Output the [x, y] coordinate of the center of the cell containing the given text.  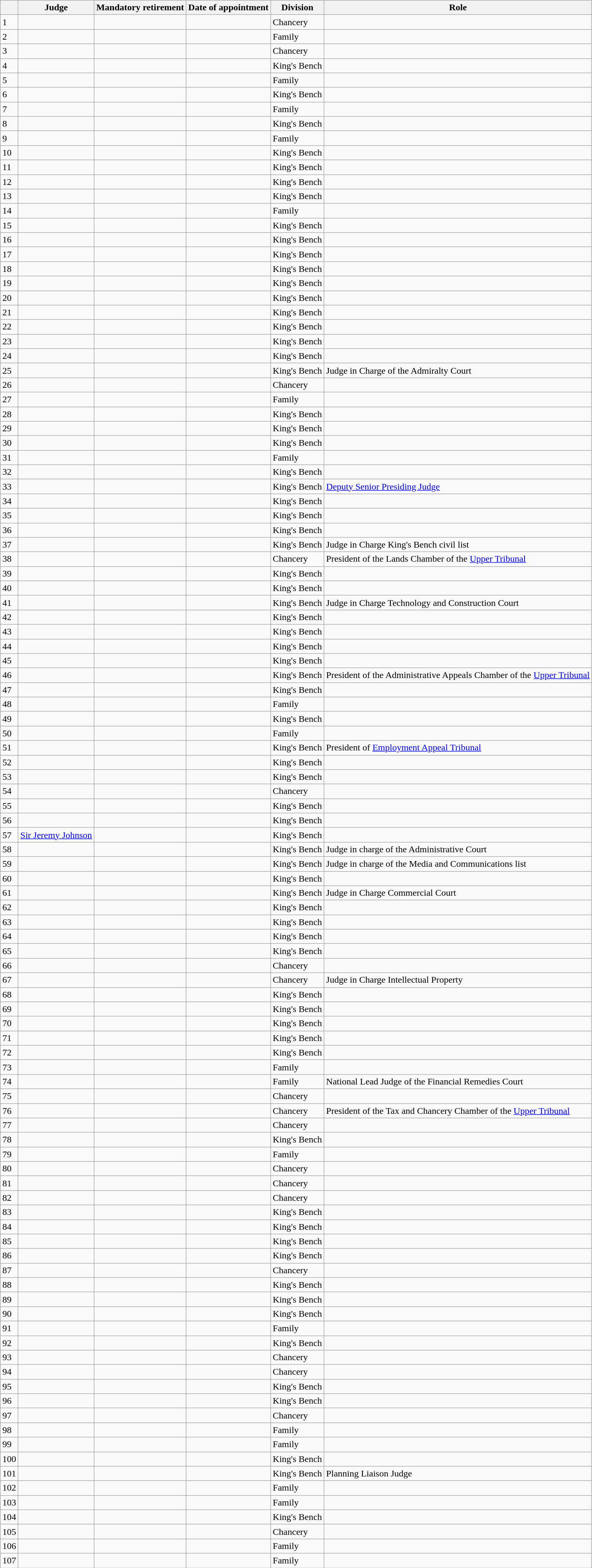
Date of appointment [228, 8]
39 [9, 574]
Planning Liaison Judge [458, 1473]
9 [9, 138]
36 [9, 530]
106 [9, 1546]
85 [9, 1241]
41 [9, 602]
Judge in Charge Commercial Court [458, 893]
Judge in Charge Technology and Construction Court [458, 602]
96 [9, 1401]
93 [9, 1358]
80 [9, 1169]
59 [9, 864]
National Lead Judge of the Financial Remedies Court [458, 1081]
47 [9, 690]
49 [9, 719]
21 [9, 312]
43 [9, 631]
90 [9, 1314]
6 [9, 95]
68 [9, 994]
81 [9, 1183]
63 [9, 922]
8 [9, 124]
65 [9, 951]
1 [9, 22]
50 [9, 733]
President of the Tax and Chancery Chamber of the Upper Tribunal [458, 1111]
69 [9, 1009]
32 [9, 472]
67 [9, 980]
105 [9, 1531]
30 [9, 443]
57 [9, 835]
13 [9, 196]
12 [9, 182]
11 [9, 167]
55 [9, 806]
98 [9, 1430]
29 [9, 429]
Judge in Charge Intellectual Property [458, 980]
Deputy Senior Presiding Judge [458, 487]
Division [297, 8]
73 [9, 1067]
72 [9, 1052]
Role [458, 8]
44 [9, 646]
100 [9, 1459]
101 [9, 1473]
88 [9, 1285]
Judge in Charge King's Bench civil list [458, 545]
22 [9, 327]
48 [9, 704]
37 [9, 545]
103 [9, 1502]
20 [9, 298]
70 [9, 1023]
35 [9, 516]
4 [9, 66]
58 [9, 849]
51 [9, 748]
7 [9, 109]
28 [9, 414]
Judge in Charge of the Admiralty Court [458, 370]
3 [9, 51]
34 [9, 501]
Mandatory retirement [140, 8]
61 [9, 893]
31 [9, 458]
15 [9, 225]
14 [9, 211]
President of the Lands Chamber of the Upper Tribunal [458, 559]
23 [9, 341]
75 [9, 1096]
71 [9, 1038]
89 [9, 1299]
53 [9, 777]
46 [9, 675]
86 [9, 1256]
10 [9, 153]
19 [9, 283]
33 [9, 487]
84 [9, 1227]
45 [9, 661]
42 [9, 617]
24 [9, 356]
79 [9, 1154]
74 [9, 1081]
President of the Administrative Appeals Chamber of the Upper Tribunal [458, 675]
77 [9, 1125]
Sir Jeremy Johnson [56, 835]
95 [9, 1386]
26 [9, 385]
76 [9, 1111]
104 [9, 1517]
25 [9, 370]
60 [9, 878]
102 [9, 1488]
99 [9, 1444]
18 [9, 269]
2 [9, 37]
Judge in charge of the Media and Communications list [458, 864]
62 [9, 908]
107 [9, 1560]
17 [9, 254]
64 [9, 937]
91 [9, 1328]
Judge [56, 8]
83 [9, 1212]
82 [9, 1198]
52 [9, 762]
Judge in charge of the Administrative Court [458, 849]
78 [9, 1140]
38 [9, 559]
40 [9, 588]
5 [9, 80]
66 [9, 966]
54 [9, 791]
87 [9, 1270]
92 [9, 1343]
56 [9, 820]
27 [9, 399]
94 [9, 1372]
President of Employment Appeal Tribunal [458, 748]
97 [9, 1415]
16 [9, 240]
